For the text-containing cell, return its midpoint in [x, y] coordinate format. 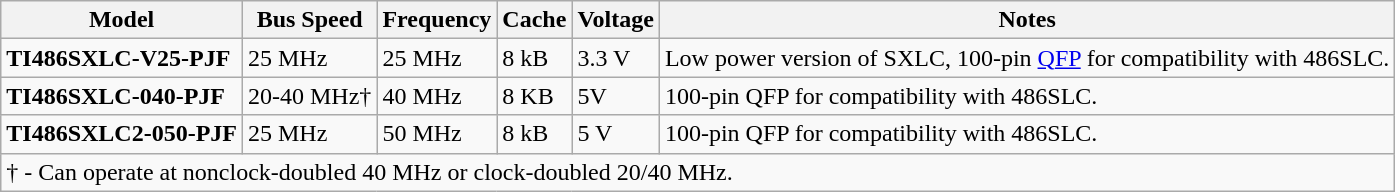
20-40 MHz† [309, 96]
Bus Speed [309, 20]
5 V [616, 134]
Notes [1026, 20]
TI486SXLC-040-PJF [122, 96]
Frequency [437, 20]
50 MHz [437, 134]
Cache [534, 20]
5V [616, 96]
Low power version of SXLC, 100-pin QFP for compatibility with 486SLC. [1026, 58]
40 MHz [437, 96]
TI486SXLC-V25-PJF [122, 58]
8 KB [534, 96]
Model [122, 20]
Voltage [616, 20]
TI486SXLC2-050-PJF [122, 134]
† - Can operate at nonclock-doubled 40 MHz or clock-doubled 20/40 MHz. [698, 172]
3.3 V [616, 58]
